Determine the [X, Y] coordinate at the center of the cell enclosing the given text.  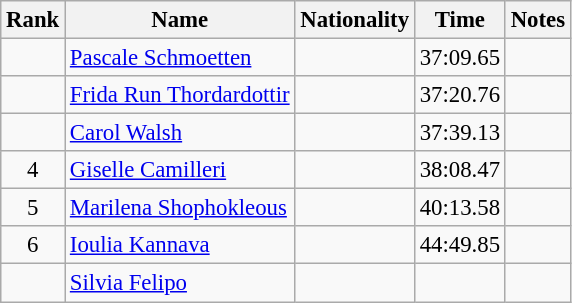
Frida Run Thordardottir [180, 95]
Notes [538, 20]
Time [460, 20]
44:49.85 [460, 245]
Rank [33, 20]
37:39.13 [460, 133]
Silvia Felipo [180, 283]
Carol Walsh [180, 133]
Nationality [354, 20]
5 [33, 208]
Ioulia Kannava [180, 245]
Marilena Shophokleous [180, 208]
37:09.65 [460, 58]
4 [33, 170]
Name [180, 20]
40:13.58 [460, 208]
Giselle Camilleri [180, 170]
38:08.47 [460, 170]
Pascale Schmoetten [180, 58]
37:20.76 [460, 95]
6 [33, 245]
